Find where the given text appears and provide that cell's center as [x, y] coordinate. 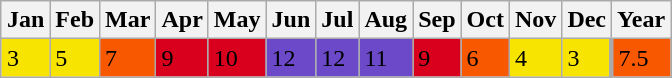
Dec [587, 20]
Jan [25, 20]
11 [386, 58]
Mar [128, 20]
10 [237, 58]
Aug [386, 20]
7.5 [642, 58]
7 [128, 58]
May [237, 20]
5 [75, 58]
4 [535, 58]
Jul [338, 20]
Year [642, 20]
Nov [535, 20]
Sep [437, 20]
Feb [75, 20]
Oct [485, 20]
Jun [291, 20]
6 [485, 58]
Apr [182, 20]
